Provide the (x, y) coordinate of the cell's center where the given text is located.  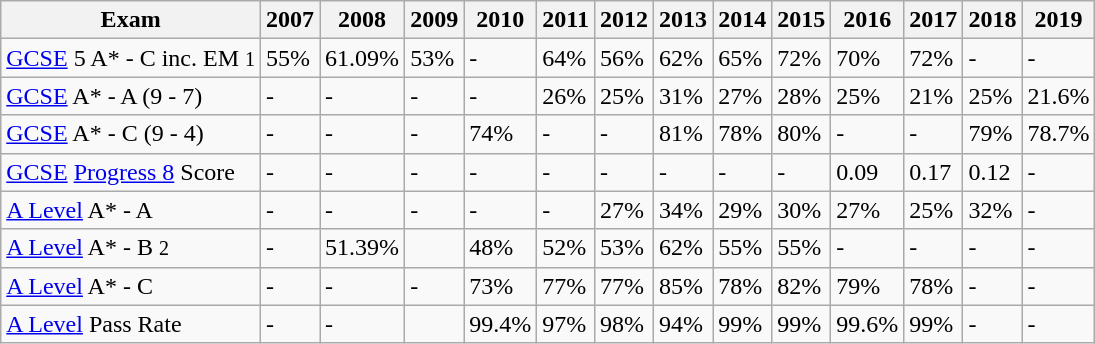
82% (802, 286)
2018 (992, 20)
28% (802, 96)
2008 (362, 20)
29% (742, 210)
78.7% (1058, 134)
73% (500, 286)
99.4% (500, 324)
2010 (500, 20)
2015 (802, 20)
85% (684, 286)
31% (684, 96)
2007 (290, 20)
2009 (434, 20)
99.6% (868, 324)
98% (624, 324)
2014 (742, 20)
2016 (868, 20)
56% (624, 58)
GCSE Progress 8 Score (131, 172)
2013 (684, 20)
0.12 (992, 172)
A Level A* - B 2 (131, 248)
34% (684, 210)
GCSE A* - C (9 - 4) (131, 134)
30% (802, 210)
48% (500, 248)
21% (934, 96)
0.09 (868, 172)
2017 (934, 20)
Exam (131, 20)
A Level Pass Rate (131, 324)
74% (500, 134)
52% (566, 248)
2011 (566, 20)
80% (802, 134)
2012 (624, 20)
51.39% (362, 248)
65% (742, 58)
32% (992, 210)
A Level A* - C (131, 286)
2019 (1058, 20)
GCSE 5 A* - C inc. EM 1 (131, 58)
0.17 (934, 172)
94% (684, 324)
A Level A* - A (131, 210)
21.6% (1058, 96)
70% (868, 58)
61.09% (362, 58)
97% (566, 324)
26% (566, 96)
81% (684, 134)
GCSE A* - A (9 - 7) (131, 96)
64% (566, 58)
